Find where the given text appears and provide that cell's center as (X, Y) coordinate. 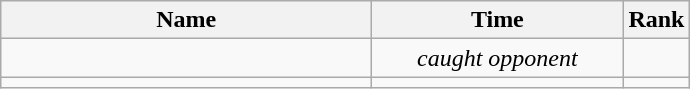
Name (186, 20)
caught opponent (498, 58)
Time (498, 20)
Rank (656, 20)
